Scan for the cell matching the given text and deliver its (X, Y) coordinate at center. 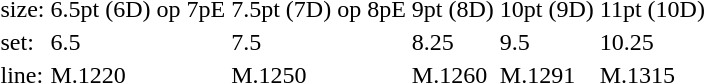
6.5 (138, 42)
9.5 (546, 42)
7.5 (319, 42)
8.25 (452, 42)
